Search for the cell housing the specified text and yield its (x, y) center coordinate. 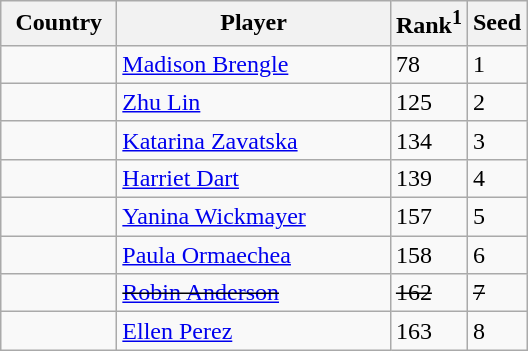
3 (496, 140)
4 (496, 178)
162 (428, 293)
7 (496, 293)
Country (59, 24)
Ellen Perez (254, 331)
Robin Anderson (254, 293)
163 (428, 331)
1 (496, 64)
Harriet Dart (254, 178)
Paula Ormaechea (254, 255)
125 (428, 102)
157 (428, 217)
5 (496, 217)
2 (496, 102)
78 (428, 64)
Seed (496, 24)
Katarina Zavatska (254, 140)
6 (496, 255)
134 (428, 140)
Yanina Wickmayer (254, 217)
Rank1 (428, 24)
Zhu Lin (254, 102)
158 (428, 255)
139 (428, 178)
Player (254, 24)
Madison Brengle (254, 64)
8 (496, 331)
